Locate the cell with the specified text and output its [X, Y] center coordinate. 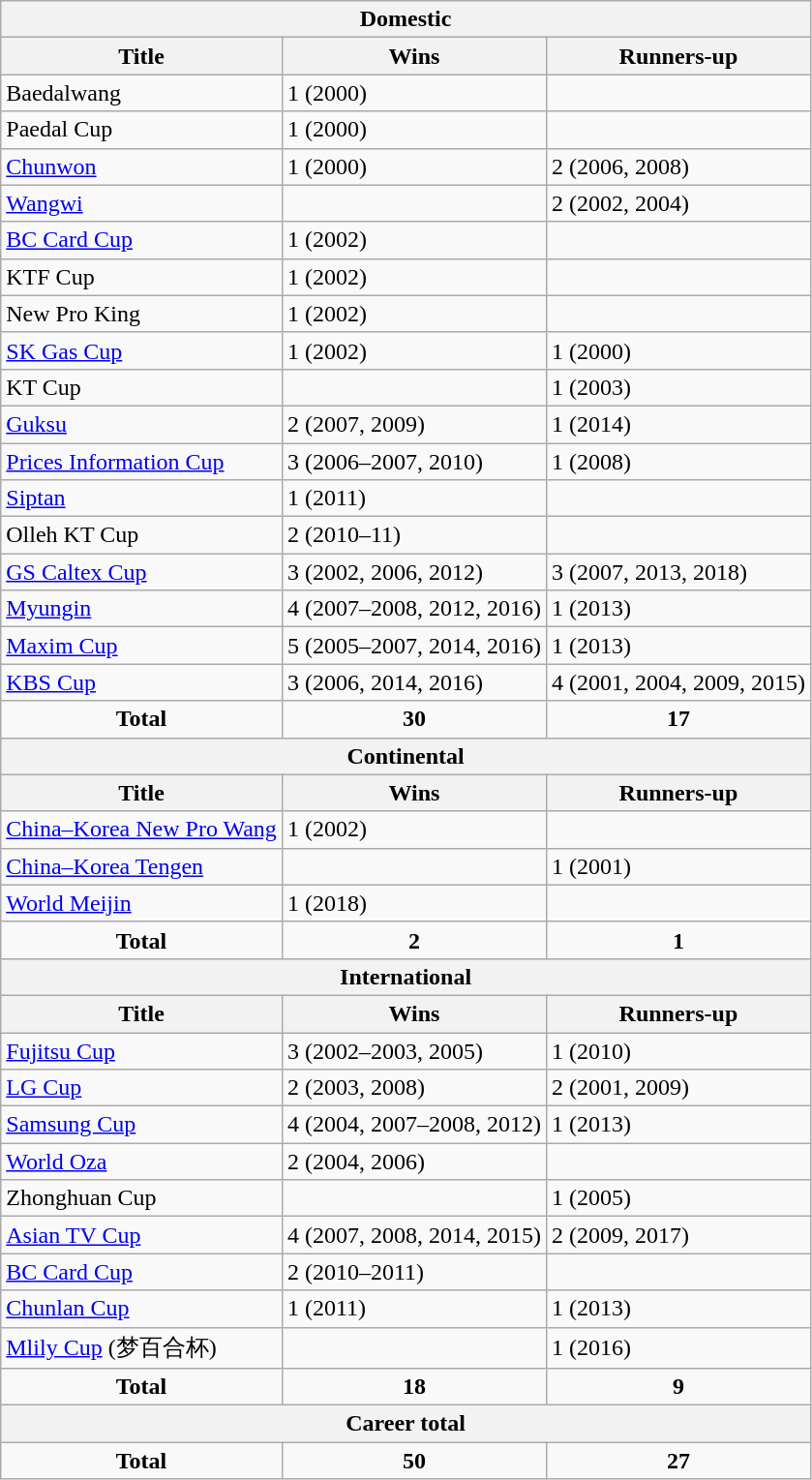
1 (2010) [677, 1050]
1 (2005) [677, 1198]
International [406, 977]
1 (2016) [677, 1347]
3 (2002, 2006, 2012) [414, 572]
Continental [406, 756]
3 (2006–2007, 2010) [414, 462]
China–Korea Tengen [141, 866]
Prices Information Cup [141, 462]
GS Caltex Cup [141, 572]
30 [414, 719]
27 [677, 1461]
4 (2007–2008, 2012, 2016) [414, 609]
17 [677, 719]
Fujitsu Cup [141, 1050]
Siptan [141, 498]
2 [414, 940]
18 [414, 1387]
Zhonghuan Cup [141, 1198]
5 (2005–2007, 2014, 2016) [414, 646]
Asian TV Cup [141, 1235]
Guksu [141, 424]
1 [677, 940]
3 (2006, 2014, 2016) [414, 682]
KT Cup [141, 387]
Chunlan Cup [141, 1309]
2 (2004, 2006) [414, 1162]
1 (2018) [414, 903]
New Pro King [141, 314]
2 (2006, 2008) [677, 166]
3 (2002–2003, 2005) [414, 1050]
1 (2003) [677, 387]
2 (2009, 2017) [677, 1235]
2 (2010–2011) [414, 1272]
9 [677, 1387]
50 [414, 1461]
1 (2001) [677, 866]
1 (2014) [677, 424]
KBS Cup [141, 682]
Mlily Cup (梦百合杯) [141, 1347]
Baedalwang [141, 93]
Wangwi [141, 203]
1 (2008) [677, 462]
China–Korea New Pro Wang [141, 830]
Olleh KT Cup [141, 535]
4 (2001, 2004, 2009, 2015) [677, 682]
2 (2007, 2009) [414, 424]
SK Gas Cup [141, 350]
KTF Cup [141, 277]
Career total [406, 1424]
Domestic [406, 19]
World Oza [141, 1162]
4 (2004, 2007–2008, 2012) [414, 1125]
Samsung Cup [141, 1125]
2 (2010–11) [414, 535]
Myungin [141, 609]
4 (2007, 2008, 2014, 2015) [414, 1235]
Maxim Cup [141, 646]
World Meijin [141, 903]
2 (2001, 2009) [677, 1088]
3 (2007, 2013, 2018) [677, 572]
2 (2003, 2008) [414, 1088]
Paedal Cup [141, 130]
LG Cup [141, 1088]
2 (2002, 2004) [677, 203]
Chunwon [141, 166]
